Return [x, y] of the center of cell containing provided text 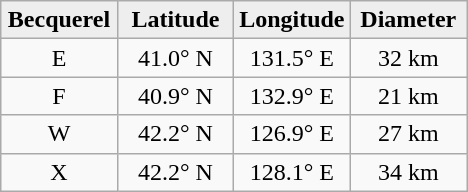
21 km [408, 96]
131.5° E [292, 58]
34 km [408, 172]
40.9° N [175, 96]
Latitude [175, 20]
Longitude [292, 20]
41.0° N [175, 58]
128.1° E [292, 172]
Becquerel [59, 20]
Diameter [408, 20]
E [59, 58]
132.9° E [292, 96]
27 km [408, 134]
W [59, 134]
F [59, 96]
126.9° E [292, 134]
X [59, 172]
32 km [408, 58]
